Pinpoint the cell where the given text exists, returning its [X, Y] midpoint coordinate. 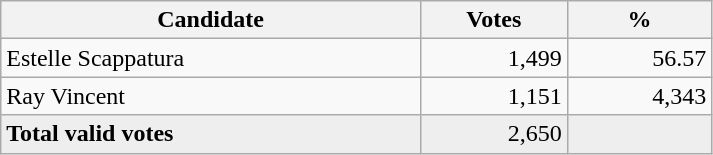
1,499 [494, 58]
Votes [494, 20]
Ray Vincent [211, 96]
2,650 [494, 134]
4,343 [639, 96]
Estelle Scappatura [211, 58]
Total valid votes [211, 134]
1,151 [494, 96]
Candidate [211, 20]
56.57 [639, 58]
% [639, 20]
